Return the (x, y) coordinate for the center point of the cell that contains the specified text.  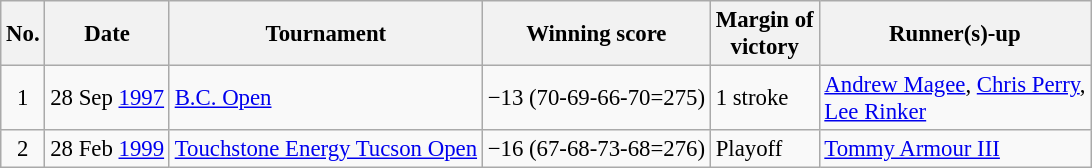
−16 (67-68-73-68=276) (596, 149)
Tommy Armour III (955, 149)
−13 (70-69-66-70=275) (596, 98)
Andrew Magee, Chris Perry, Lee Rinker (955, 98)
2 (23, 149)
28 Sep 1997 (107, 98)
Margin ofvictory (764, 34)
Playoff (764, 149)
Touchstone Energy Tucson Open (326, 149)
Tournament (326, 34)
Runner(s)-up (955, 34)
1 stroke (764, 98)
Date (107, 34)
1 (23, 98)
No. (23, 34)
28 Feb 1999 (107, 149)
Winning score (596, 34)
B.C. Open (326, 98)
